Return (x, y) of the center of cell containing provided text 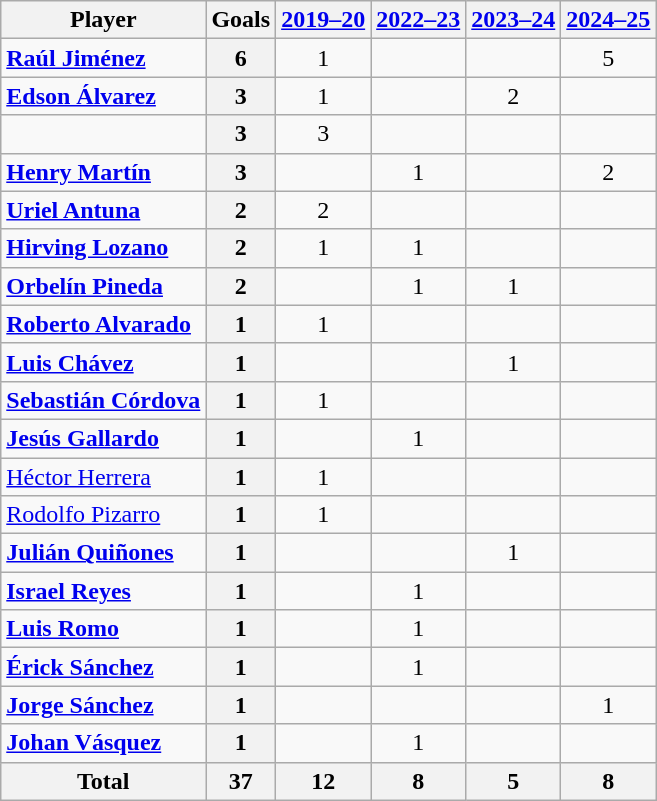
Héctor Herrera (104, 477)
Johan Vásquez (104, 743)
Israel Reyes (104, 591)
12 (324, 781)
2024–25 (608, 20)
Hirving Lozano (104, 248)
Jesús Gallardo (104, 438)
37 (241, 781)
Rodolfo Pizarro (104, 515)
Player (104, 20)
Total (104, 781)
2022–23 (418, 20)
6 (241, 58)
Orbelín Pineda (104, 286)
Julián Quiñones (104, 553)
Sebastián Córdova (104, 400)
Érick Sánchez (104, 667)
Raúl Jiménez (104, 58)
Luis Romo (104, 629)
Edson Álvarez (104, 96)
2019–20 (324, 20)
Roberto Alvarado (104, 324)
Luis Chávez (104, 362)
2023–24 (514, 20)
Henry Martín (104, 172)
Goals (241, 20)
Uriel Antuna (104, 210)
Jorge Sánchez (104, 705)
